Find where the given text appears and provide that cell's center as [x, y] coordinate. 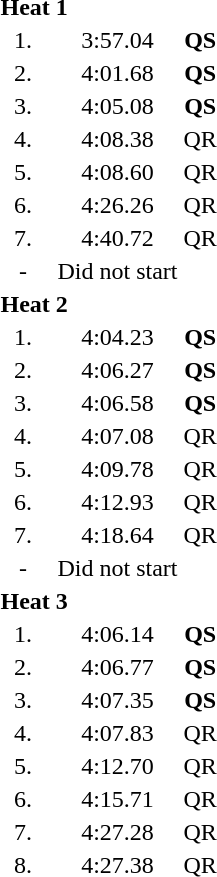
3:57.04 [118, 40]
4:15.71 [118, 799]
4:08.60 [118, 172]
4:08.38 [118, 139]
4:06.58 [118, 403]
4:07.83 [118, 733]
4:01.68 [118, 73]
4:27.28 [118, 832]
4:18.64 [118, 535]
4:07.35 [118, 700]
4:06.77 [118, 667]
4:09.78 [118, 469]
4:06.14 [118, 634]
4:05.08 [118, 106]
4:04.23 [118, 337]
4:07.08 [118, 436]
4:12.93 [118, 502]
4:40.72 [118, 238]
4:06.27 [118, 370]
4:12.70 [118, 766]
4:26.26 [118, 205]
